Extract the (x, y) coordinate from the center of the cell holding the provided text.  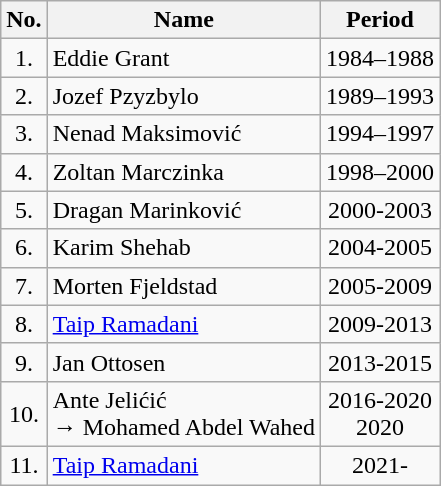
Morten Fjeldstad (184, 286)
3. (24, 134)
9. (24, 362)
2000-2003 (380, 210)
Ante Jelićić → Mohamed Abdel Wahed (184, 414)
1984–1988 (380, 58)
Karim Shehab (184, 248)
Period (380, 20)
5. (24, 210)
Zoltan Marczinka (184, 172)
1998–2000 (380, 172)
2. (24, 96)
10. (24, 414)
Name (184, 20)
1994–1997 (380, 134)
No. (24, 20)
2005-2009 (380, 286)
1989–1993 (380, 96)
2004-2005 (380, 248)
Jozef Pzyzbylo (184, 96)
Nenad Maksimović (184, 134)
Eddie Grant (184, 58)
2009-2013 (380, 324)
Dragan Marinković (184, 210)
2013-2015 (380, 362)
2021- (380, 465)
6. (24, 248)
Jan Ottosen (184, 362)
7. (24, 286)
11. (24, 465)
4. (24, 172)
8. (24, 324)
1. (24, 58)
2016-20202020 (380, 414)
